Locate the cell with the specified text and output its [x, y] center coordinate. 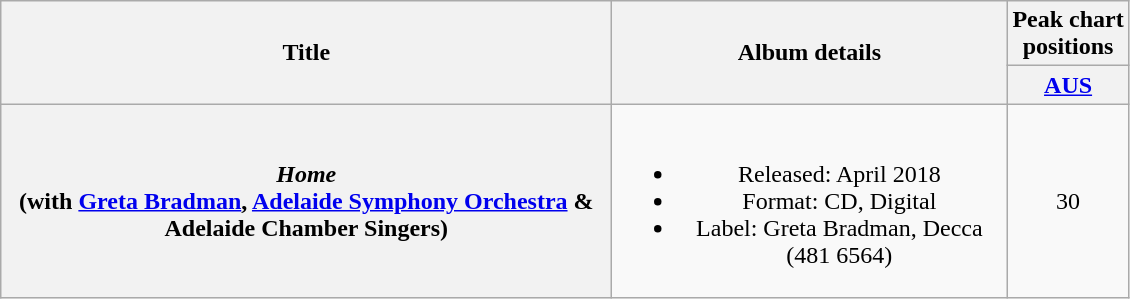
Album details [810, 52]
Peak chartpositions [1068, 34]
AUS [1068, 85]
Home (with Greta Bradman, Adelaide Symphony Orchestra & Adelaide Chamber Singers) [306, 201]
30 [1068, 201]
Released: April 2018Format: CD, DigitalLabel: Greta Bradman, Decca (481 6564) [810, 201]
Title [306, 52]
